Output the (x, y) coordinate of the center of the cell containing the given text.  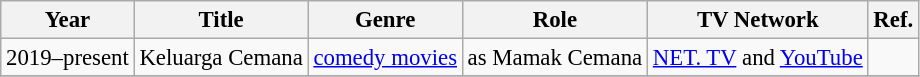
Year (68, 20)
Ref. (893, 20)
2019–present (68, 58)
Role (554, 20)
NET. TV and YouTube (758, 58)
Genre (385, 20)
as Mamak Cemana (554, 58)
Keluarga Cemana (221, 58)
TV Network (758, 20)
comedy movies (385, 58)
Title (221, 20)
